Locate the cell with the specified text and output its (X, Y) center coordinate. 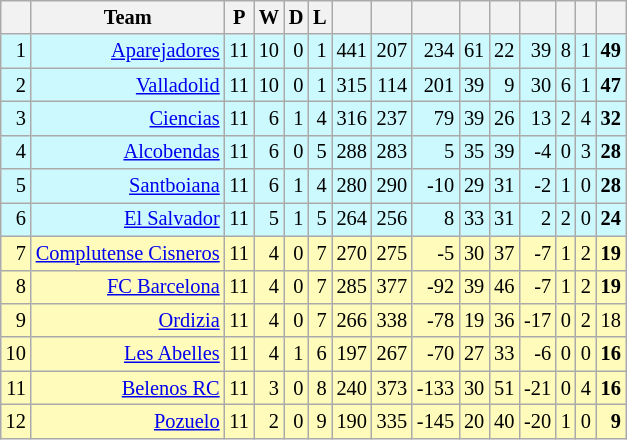
-92 (436, 287)
256 (392, 219)
-21 (538, 388)
-70 (436, 354)
275 (392, 253)
335 (392, 421)
79 (436, 118)
D (296, 17)
373 (392, 388)
40 (504, 421)
61 (474, 51)
234 (436, 51)
285 (352, 287)
338 (392, 320)
Team (128, 17)
264 (352, 219)
-6 (538, 354)
Ciencias (128, 118)
L (320, 17)
Les Abelles (128, 354)
18 (611, 320)
22 (504, 51)
441 (352, 51)
37 (504, 253)
237 (392, 118)
-145 (436, 421)
-20 (538, 421)
Valladolid (128, 85)
267 (392, 354)
316 (352, 118)
-10 (436, 186)
Aparejadores (128, 51)
280 (352, 186)
27 (474, 354)
114 (392, 85)
46 (504, 287)
283 (392, 152)
240 (352, 388)
197 (352, 354)
190 (352, 421)
49 (611, 51)
El Salvador (128, 219)
-2 (538, 186)
288 (352, 152)
29 (474, 186)
12 (16, 421)
266 (352, 320)
207 (392, 51)
-78 (436, 320)
Santboiana (128, 186)
-5 (436, 253)
P (240, 17)
36 (504, 320)
201 (436, 85)
315 (352, 85)
26 (504, 118)
FC Barcelona (128, 287)
270 (352, 253)
32 (611, 118)
377 (392, 287)
24 (611, 219)
-133 (436, 388)
-17 (538, 320)
Complutense Cisneros (128, 253)
35 (474, 152)
13 (538, 118)
Pozuelo (128, 421)
47 (611, 85)
-4 (538, 152)
W (269, 17)
Ordizia (128, 320)
51 (504, 388)
20 (474, 421)
Belenos RC (128, 388)
290 (392, 186)
Alcobendas (128, 152)
